Pinpoint the cell where the given text exists, returning its [X, Y] midpoint coordinate. 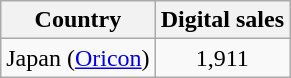
1,911 [222, 58]
Digital sales [222, 20]
Country [78, 20]
Japan (Oricon) [78, 58]
